Identify which cell holds the provided text, then report its [x, y] central coordinate. 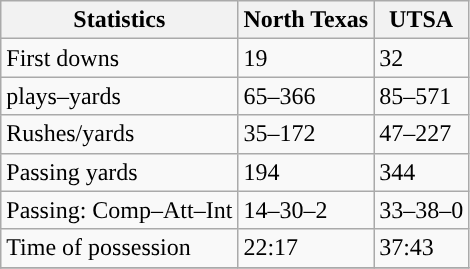
22:17 [306, 248]
Passing yards [120, 172]
Rushes/yards [120, 134]
Time of possession [120, 248]
35–172 [306, 134]
plays–yards [120, 96]
First downs [120, 58]
North Texas [306, 20]
14–30–2 [306, 210]
344 [422, 172]
33–38–0 [422, 210]
194 [306, 172]
19 [306, 58]
32 [422, 58]
Statistics [120, 20]
65–366 [306, 96]
UTSA [422, 20]
Passing: Comp–Att–Int [120, 210]
37:43 [422, 248]
47–227 [422, 134]
85–571 [422, 96]
